Output the (X, Y) coordinate of the center of the cell containing the given text.  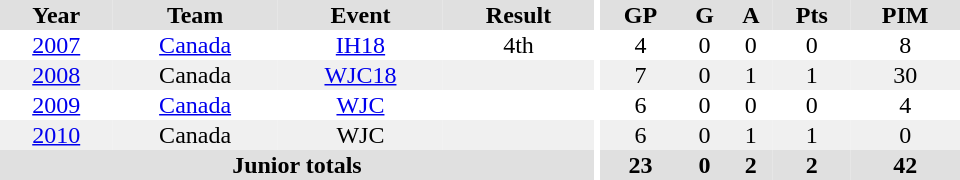
A (750, 15)
30 (905, 75)
G (705, 15)
8 (905, 45)
Pts (812, 15)
23 (640, 165)
42 (905, 165)
PIM (905, 15)
Event (360, 15)
Result (518, 15)
Team (194, 15)
4th (518, 45)
WJC18 (360, 75)
IH18 (360, 45)
GP (640, 15)
2010 (56, 135)
Year (56, 15)
2007 (56, 45)
Junior totals (297, 165)
2008 (56, 75)
2009 (56, 105)
7 (640, 75)
